Pinpoint the cell where the given text exists, returning its (X, Y) midpoint coordinate. 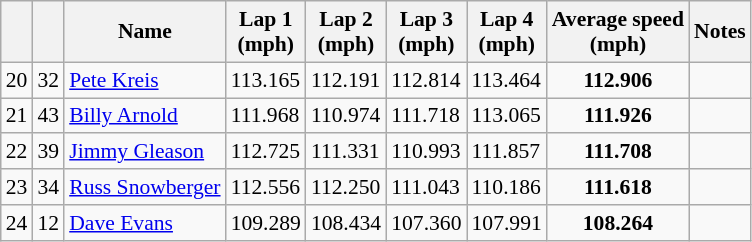
113.464 (506, 80)
32 (48, 80)
111.331 (346, 152)
112.814 (426, 80)
108.264 (618, 223)
111.618 (618, 187)
39 (48, 152)
Notes (720, 32)
111.718 (426, 116)
107.360 (426, 223)
21 (17, 116)
22 (17, 152)
Pete Kreis (144, 80)
111.043 (426, 187)
113.065 (506, 116)
112.250 (346, 187)
112.556 (266, 187)
110.993 (426, 152)
Dave Evans (144, 223)
24 (17, 223)
111.857 (506, 152)
23 (17, 187)
Lap 1(mph) (266, 32)
110.974 (346, 116)
112.191 (346, 80)
113.165 (266, 80)
107.991 (506, 223)
111.708 (618, 152)
43 (48, 116)
Lap 3(mph) (426, 32)
34 (48, 187)
Russ Snowberger (144, 187)
111.926 (618, 116)
Average speed(mph) (618, 32)
Billy Arnold (144, 116)
108.434 (346, 223)
12 (48, 223)
111.968 (266, 116)
Lap 2(mph) (346, 32)
112.906 (618, 80)
Jimmy Gleason (144, 152)
20 (17, 80)
112.725 (266, 152)
109.289 (266, 223)
Name (144, 32)
Lap 4(mph) (506, 32)
110.186 (506, 187)
